Locate the cell with the specified text and output its (X, Y) center coordinate. 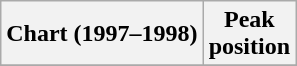
Chart (1997–1998) (102, 34)
Peakposition (249, 34)
